For the text-containing cell, return its midpoint in (X, Y) coordinate format. 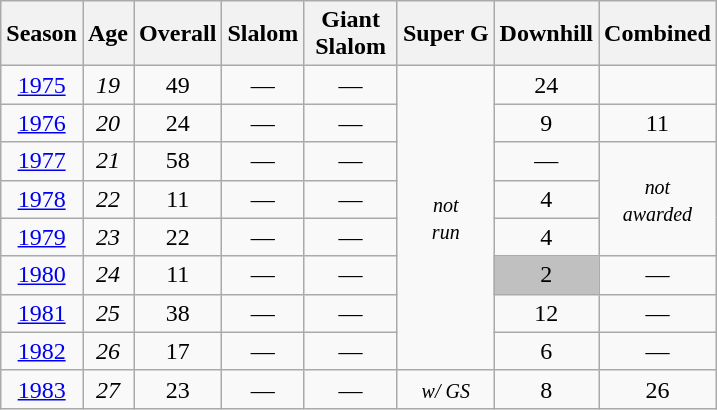
Slalom (263, 34)
1981 (42, 313)
notawarded (658, 199)
9 (546, 123)
49 (178, 85)
1976 (42, 123)
58 (178, 161)
2 (546, 275)
17 (178, 351)
19 (108, 85)
1977 (42, 161)
Downhill (546, 34)
1975 (42, 85)
6 (546, 351)
Super G (446, 34)
25 (108, 313)
Combined (658, 34)
1978 (42, 199)
1980 (42, 275)
w/ GS (446, 389)
Giant Slalom (351, 34)
Overall (178, 34)
notrun (446, 218)
12 (546, 313)
Age (108, 34)
Season (42, 34)
1983 (42, 389)
1979 (42, 237)
1982 (42, 351)
27 (108, 389)
20 (108, 123)
21 (108, 161)
38 (178, 313)
8 (546, 389)
